For the text-containing cell, return its midpoint in [x, y] coordinate format. 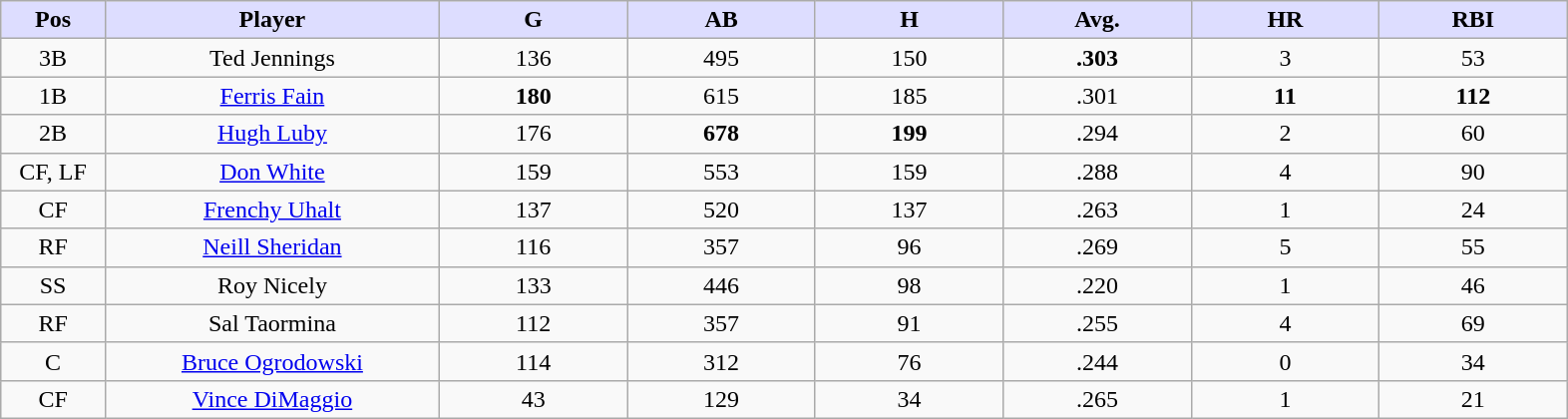
446 [721, 285]
116 [533, 247]
.301 [1097, 96]
.265 [1097, 399]
553 [721, 172]
AB [721, 20]
Don White [271, 172]
2B [54, 134]
43 [533, 399]
90 [1473, 172]
H [909, 20]
1B [54, 96]
Ferris Fain [271, 96]
3B [54, 58]
G [533, 20]
SS [54, 285]
678 [721, 134]
Frenchy Uhalt [271, 209]
185 [909, 96]
53 [1473, 58]
133 [533, 285]
CF, LF [54, 172]
.255 [1097, 323]
199 [909, 134]
Roy Nicely [271, 285]
136 [533, 58]
24 [1473, 209]
Hugh Luby [271, 134]
46 [1473, 285]
495 [721, 58]
.244 [1097, 361]
69 [1473, 323]
Player [271, 20]
96 [909, 247]
.294 [1097, 134]
RBI [1473, 20]
5 [1285, 247]
Ted Jennings [271, 58]
176 [533, 134]
3 [1285, 58]
Pos [54, 20]
180 [533, 96]
76 [909, 361]
98 [909, 285]
129 [721, 399]
91 [909, 323]
615 [721, 96]
312 [721, 361]
11 [1285, 96]
0 [1285, 361]
60 [1473, 134]
.288 [1097, 172]
.220 [1097, 285]
150 [909, 58]
2 [1285, 134]
HR [1285, 20]
21 [1473, 399]
Sal Taormina [271, 323]
Neill Sheridan [271, 247]
C [54, 361]
.263 [1097, 209]
Bruce Ogrodowski [271, 361]
Vince DiMaggio [271, 399]
114 [533, 361]
Avg. [1097, 20]
55 [1473, 247]
.269 [1097, 247]
.303 [1097, 58]
520 [721, 209]
